Return the [X, Y] coordinate for the center point of the cell that contains the specified text.  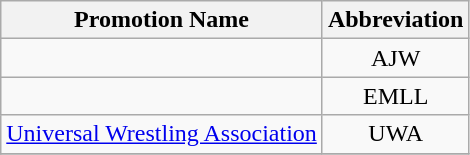
EMLL [396, 96]
Promotion Name [162, 20]
Abbreviation [396, 20]
UWA [396, 134]
AJW [396, 58]
Universal Wrestling Association [162, 134]
